Provide the [X, Y] coordinate of the cell's center where the given text is located.  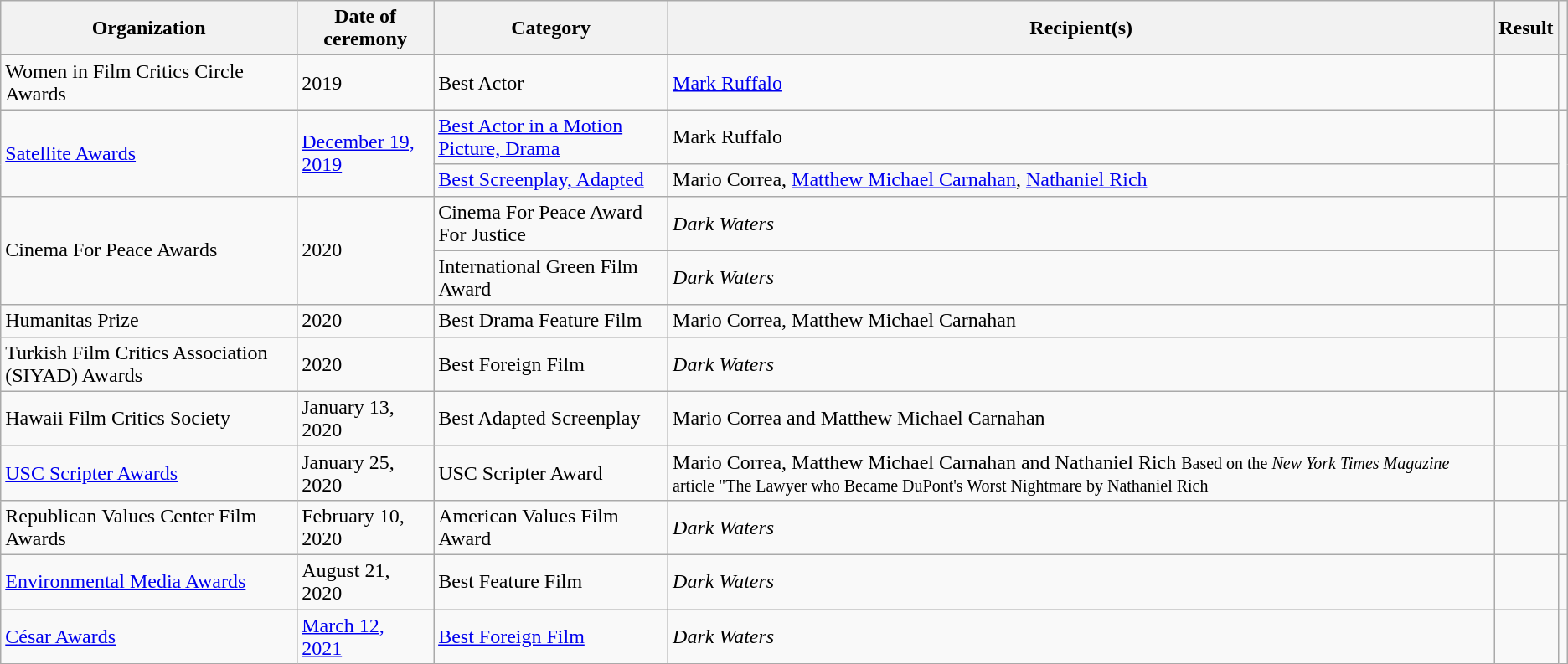
Result [1526, 28]
Republican Values Center Film Awards [149, 528]
Best Adapted Screenplay [551, 419]
Environmental Media Awards [149, 581]
Turkish Film Critics Association (SIYAD) Awards [149, 363]
American Values Film Award [551, 528]
USC Scripter Awards [149, 472]
Cinema For Peace Awards [149, 250]
August 21, 2020 [365, 581]
Best Feature Film [551, 581]
Category [551, 28]
December 19, 2019 [365, 152]
January 13, 2020 [365, 419]
Hawaii Film Critics Society [149, 419]
Best Actor in a Motion Picture, Drama [551, 137]
February 10, 2020 [365, 528]
César Awards [149, 636]
Best Actor [551, 82]
Organization [149, 28]
USC Scripter Award [551, 472]
Recipient(s) [1081, 28]
Best Screenplay, Adapted [551, 180]
Cinema For Peace Award For Justice [551, 223]
International Green Film Award [551, 278]
Satellite Awards [149, 152]
Mario Correa, Matthew Michael Carnahan [1081, 321]
Mario Correa, Matthew Michael Carnahan, Nathaniel Rich [1081, 180]
Women in Film Critics Circle Awards [149, 82]
Date of ceremony [365, 28]
January 25, 2020 [365, 472]
Best Drama Feature Film [551, 321]
March 12, 2021 [365, 636]
Mario Correa and Matthew Michael Carnahan [1081, 419]
2019 [365, 82]
Humanitas Prize [149, 321]
